Find where the given text appears and provide that cell's center as [x, y] coordinate. 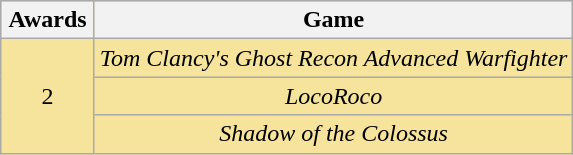
Awards [48, 20]
Shadow of the Colossus [334, 134]
Tom Clancy's Ghost Recon Advanced Warfighter [334, 58]
2 [48, 96]
LocoRoco [334, 96]
Game [334, 20]
